Scan for the cell matching the given text and deliver its (x, y) coordinate at center. 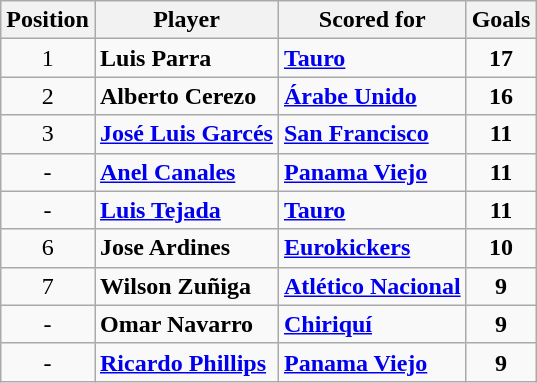
San Francisco (372, 134)
Luis Parra (186, 58)
1 (48, 58)
17 (501, 58)
2 (48, 96)
Player (186, 20)
Jose Ardines (186, 248)
Omar Navarro (186, 324)
Position (48, 20)
3 (48, 134)
Árabe Unido (372, 96)
Goals (501, 20)
16 (501, 96)
Ricardo Phillips (186, 362)
10 (501, 248)
José Luis Garcés (186, 134)
Alberto Cerezo (186, 96)
Luis Tejada (186, 210)
Eurokickers (372, 248)
6 (48, 248)
Chiriquí (372, 324)
Scored for (372, 20)
Anel Canales (186, 172)
Wilson Zuñiga (186, 286)
Atlético Nacional (372, 286)
7 (48, 286)
